Determine the (X, Y) coordinate at the center of the cell enclosing the given text.  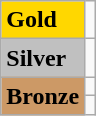
Bronze (43, 96)
Silver (43, 58)
Gold (43, 20)
